Pinpoint the cell where the given text exists, returning its (x, y) midpoint coordinate. 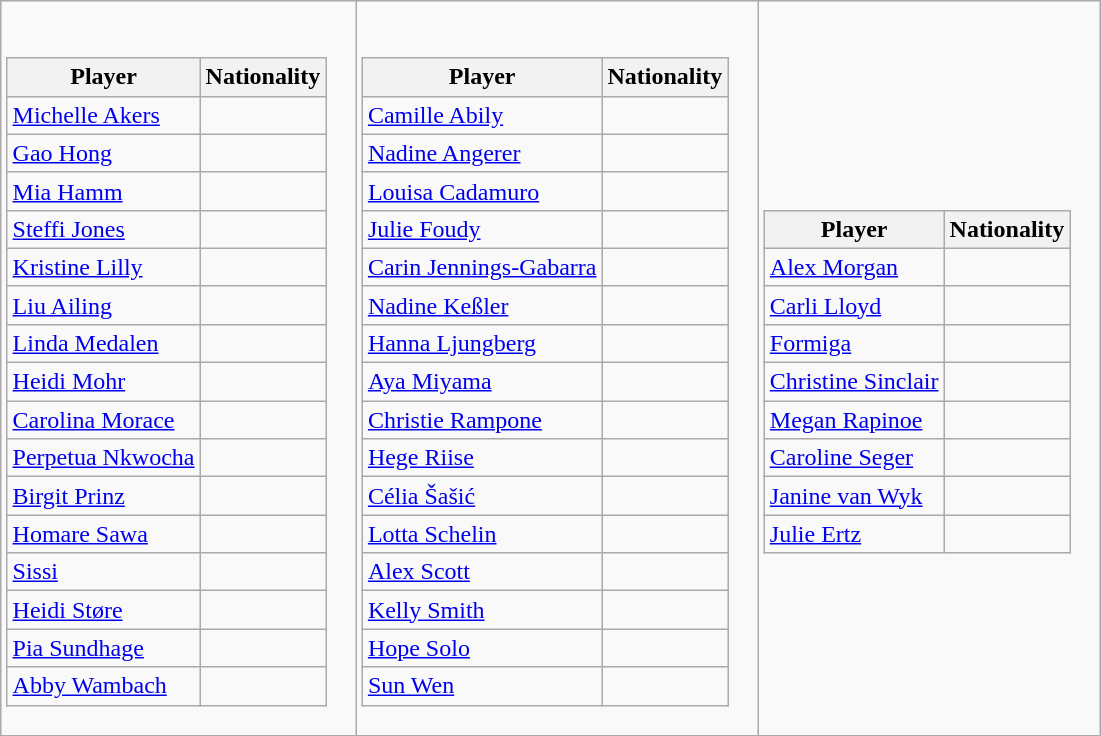
Perpetua Nkwocha (104, 458)
Mia Hamm (104, 191)
Sun Wen (482, 686)
Lotta Schelin (482, 534)
Abby Wambach (104, 686)
Hanna Ljungberg (482, 343)
Hope Solo (482, 648)
Julie Foudy (482, 229)
Aya Miyama (482, 382)
Carolina Morace (104, 420)
Sissi (104, 572)
Formiga (854, 343)
Kristine Lilly (104, 267)
Carli Lloyd (854, 305)
Megan Rapinoe (854, 420)
Michelle Akers (104, 115)
Gao Hong (104, 153)
Hege Riise (482, 458)
Birgit Prinz (104, 496)
Nadine Angerer (482, 153)
Alex Scott (482, 572)
Liu Ailing (104, 305)
Célia Šašić (482, 496)
Heidi Støre (104, 610)
Louisa Cadamuro (482, 191)
Caroline Seger (854, 458)
Player Nationality Alex Morgan Carli Lloyd Formiga Christine Sinclair Megan Rapinoe Caroline Seger Janine van Wyk Julie Ertz (929, 368)
Julie Ertz (854, 534)
Christie Rampone (482, 420)
Heidi Mohr (104, 382)
Christine Sinclair (854, 382)
Homare Sawa (104, 534)
Camille Abily (482, 115)
Carin Jennings-Gabarra (482, 267)
Alex Morgan (854, 267)
Linda Medalen (104, 343)
Kelly Smith (482, 610)
Janine van Wyk (854, 496)
Steffi Jones (104, 229)
Nadine Keßler (482, 305)
Pia Sundhage (104, 648)
